Detect which cell encompasses the target text, then output its (X, Y) center coordinate. 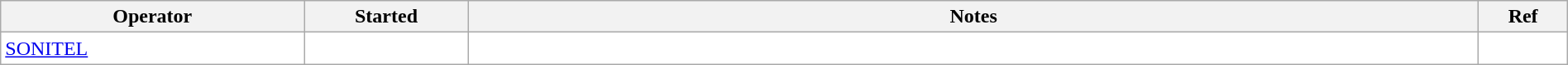
Notes (973, 17)
Operator (152, 17)
Started (386, 17)
SONITEL (152, 48)
Ref (1523, 17)
